Return the [x, y] coordinate for the center point of the cell that contains the specified text.  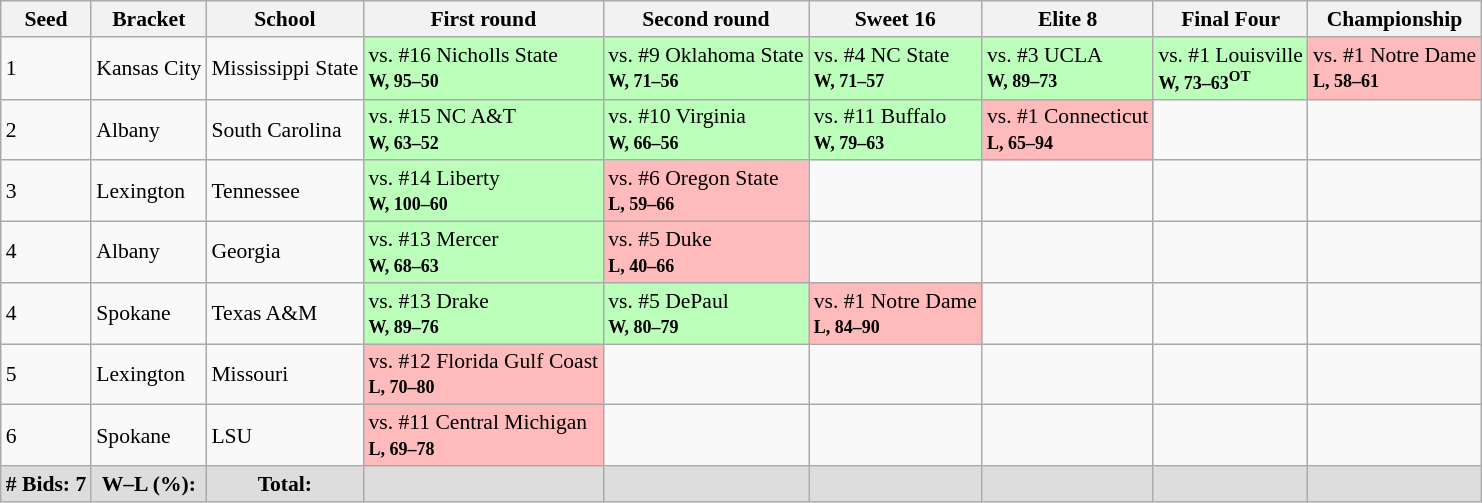
Total: [284, 484]
vs. #15 NC A&TW, 63–52 [483, 130]
Georgia [284, 252]
vs. #13 DrakeW, 89–76 [483, 314]
Mississippi State [284, 68]
vs. #13 MercerW, 68–63 [483, 252]
vs. #16 Nicholls StateW, 95–50 [483, 68]
W–L (%): [148, 484]
South Carolina [284, 130]
Bracket [148, 19]
First round [483, 19]
vs. #3 UCLAW, 89–73 [1068, 68]
vs. #4 NC StateW, 71–57 [896, 68]
# Bids: 7 [46, 484]
1 [46, 68]
Second round [706, 19]
School [284, 19]
vs. #11 Central MichiganL, 69–78 [483, 436]
Kansas City [148, 68]
Missouri [284, 374]
vs. #1 LouisvilleW, 73–63OT [1230, 68]
vs. #9 Oklahoma StateW, 71–56 [706, 68]
vs. #1 Notre DameL, 84–90 [896, 314]
Tennessee [284, 192]
Sweet 16 [896, 19]
6 [46, 436]
vs. #1 ConnecticutL, 65–94 [1068, 130]
Texas A&M [284, 314]
vs. #14 LibertyW, 100–60 [483, 192]
Final Four [1230, 19]
Seed [46, 19]
vs. #5 DukeL, 40–66 [706, 252]
vs. #5 DePaulW, 80–79 [706, 314]
vs. #12 Florida Gulf CoastL, 70–80 [483, 374]
Elite 8 [1068, 19]
vs. #10 VirginiaW, 66–56 [706, 130]
vs. #6 Oregon StateL, 59–66 [706, 192]
Championship [1394, 19]
vs. #11 BuffaloW, 79–63 [896, 130]
5 [46, 374]
3 [46, 192]
vs. #1 Notre DameL, 58–61 [1394, 68]
LSU [284, 436]
2 [46, 130]
